Detect which cell encompasses the target text, then output its (X, Y) center coordinate. 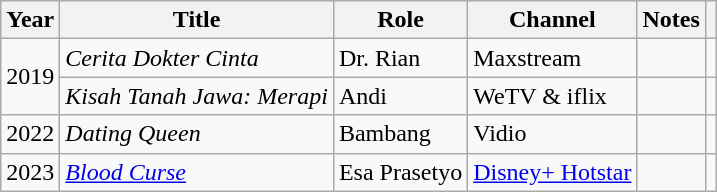
Role (400, 20)
Cerita Dokter Cinta (197, 58)
Notes (671, 20)
Andi (400, 96)
Esa Prasetyo (400, 172)
Vidio (552, 134)
Blood Curse (197, 172)
Dating Queen (197, 134)
WeTV & iflix (552, 96)
Bambang (400, 134)
Title (197, 20)
Maxstream (552, 58)
2023 (30, 172)
2019 (30, 77)
Year (30, 20)
Dr. Rian (400, 58)
2022 (30, 134)
Disney+ Hotstar (552, 172)
Channel (552, 20)
Kisah Tanah Jawa: Merapi (197, 96)
